Identify which cell holds the provided text, then report its (x, y) central coordinate. 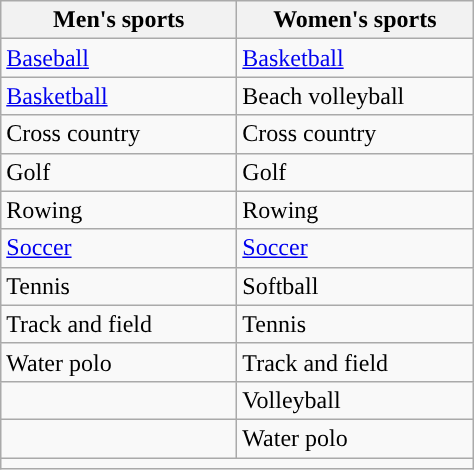
Men's sports (119, 20)
Beach volleyball (355, 96)
Softball (355, 286)
Volleyball (355, 400)
Women's sports (355, 20)
Baseball (119, 58)
